Detect which cell encompasses the target text, then output its [X, Y] center coordinate. 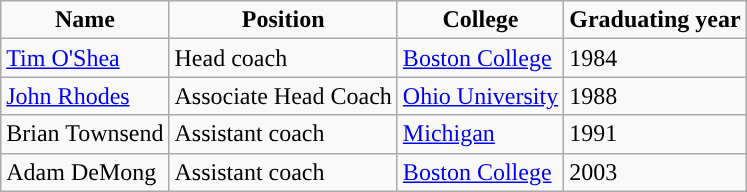
Head coach [283, 58]
1988 [655, 96]
1984 [655, 58]
1991 [655, 134]
Position [283, 20]
College [480, 20]
Graduating year [655, 20]
Associate Head Coach [283, 96]
Michigan [480, 134]
Name [85, 20]
John Rhodes [85, 96]
Ohio University [480, 96]
Adam DeMong [85, 172]
2003 [655, 172]
Tim O'Shea [85, 58]
Brian Townsend [85, 134]
